Capture the cell that displays the provided text and extract its (x, y) central coordinate. 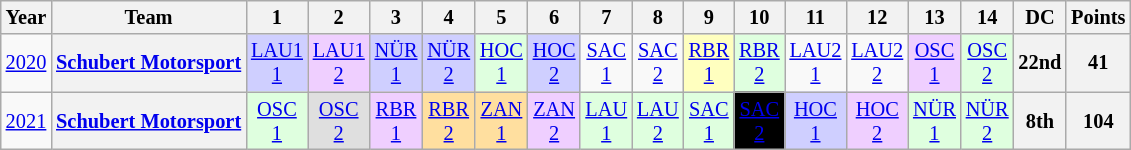
41 (1098, 63)
1 (277, 17)
7 (606, 17)
2020 (26, 63)
8th (1040, 121)
14 (988, 17)
2021 (26, 121)
Team (148, 17)
LAU21 (816, 63)
4 (448, 17)
6 (554, 17)
3 (396, 17)
8 (658, 17)
5 (502, 17)
Points (1098, 17)
DC (1040, 17)
11 (816, 17)
ZAN2 (554, 121)
9 (709, 17)
13 (934, 17)
ZAN1 (502, 121)
22nd (1040, 63)
LAU12 (339, 63)
LAU11 (277, 63)
12 (877, 17)
2 (339, 17)
10 (759, 17)
LAU22 (877, 63)
Year (26, 17)
104 (1098, 121)
LAU1 (606, 121)
LAU2 (658, 121)
